Find where the given text appears and provide that cell's center as [x, y] coordinate. 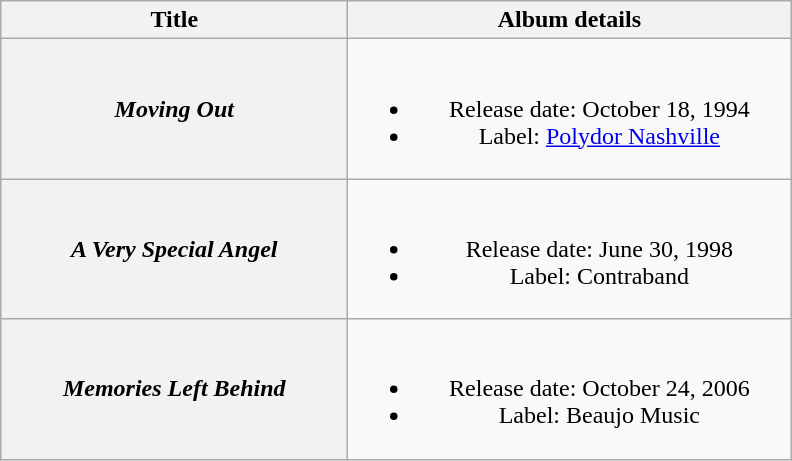
Title [174, 20]
Moving Out [174, 109]
Release date: October 18, 1994Label: Polydor Nashville [570, 109]
A Very Special Angel [174, 249]
Memories Left Behind [174, 389]
Album details [570, 20]
Release date: October 24, 2006Label: Beaujo Music [570, 389]
Release date: June 30, 1998Label: Contraband [570, 249]
